Pinpoint the cell where the given text exists, returning its [x, y] midpoint coordinate. 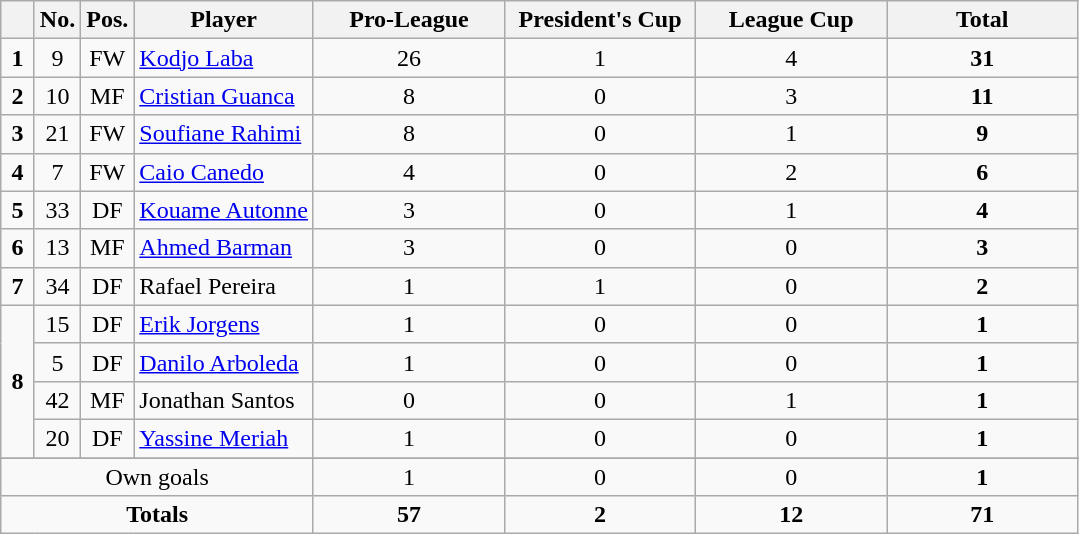
Kodjo Laba [224, 58]
15 [57, 324]
Soufiane Rahimi [224, 134]
57 [408, 515]
Player [224, 20]
42 [57, 400]
Jonathan Santos [224, 400]
13 [57, 248]
Pro-League [408, 20]
No. [57, 20]
Pos. [108, 20]
12 [792, 515]
Ahmed Barman [224, 248]
Danilo Arboleda [224, 362]
League Cup [792, 20]
20 [57, 438]
Erik Jorgens [224, 324]
26 [408, 58]
10 [57, 96]
21 [57, 134]
31 [982, 58]
33 [57, 210]
Total [982, 20]
Yassine Meriah [224, 438]
Own goals [158, 477]
Totals [158, 515]
11 [982, 96]
Cristian Guanca [224, 96]
34 [57, 286]
Caio Canedo [224, 172]
Rafael Pereira [224, 286]
Kouame Autonne [224, 210]
71 [982, 515]
President's Cup [600, 20]
